Locate the cell with the specified text and output its (X, Y) center coordinate. 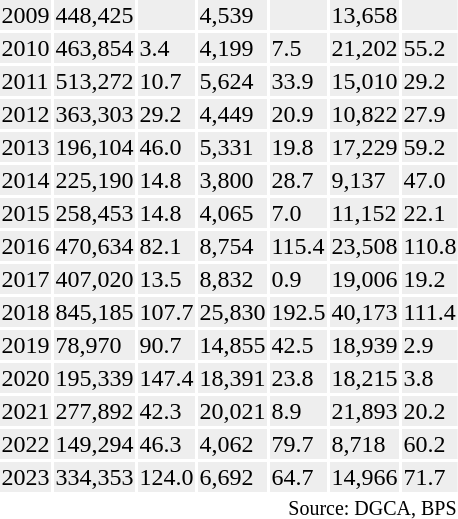
192.5 (298, 312)
10.7 (166, 81)
195,339 (94, 378)
20,021 (232, 411)
4,539 (232, 15)
21,202 (364, 48)
20.9 (298, 114)
115.4 (298, 246)
258,453 (94, 213)
18,939 (364, 345)
407,020 (94, 279)
19.2 (430, 279)
149,294 (94, 444)
2009 (26, 15)
46.3 (166, 444)
2018 (26, 312)
111.4 (430, 312)
470,634 (94, 246)
7.5 (298, 48)
147.4 (166, 378)
5,331 (232, 147)
90.7 (166, 345)
277,892 (94, 411)
845,185 (94, 312)
28.7 (298, 180)
2010 (26, 48)
3,800 (232, 180)
78,970 (94, 345)
8,754 (232, 246)
55.2 (430, 48)
2021 (26, 411)
7.0 (298, 213)
0.9 (298, 279)
82.1 (166, 246)
19.8 (298, 147)
124.0 (166, 477)
4,062 (232, 444)
59.2 (430, 147)
71.7 (430, 477)
225,190 (94, 180)
463,854 (94, 48)
2022 (26, 444)
6,692 (232, 477)
18,391 (232, 378)
64.7 (298, 477)
17,229 (364, 147)
23,508 (364, 246)
3.4 (166, 48)
2020 (26, 378)
2017 (26, 279)
42.5 (298, 345)
2013 (26, 147)
40,173 (364, 312)
60.2 (430, 444)
4,199 (232, 48)
13.5 (166, 279)
22.1 (430, 213)
42.3 (166, 411)
8,718 (364, 444)
448,425 (94, 15)
4,065 (232, 213)
25,830 (232, 312)
2011 (26, 81)
196,104 (94, 147)
110.8 (430, 246)
5,624 (232, 81)
14,855 (232, 345)
107.7 (166, 312)
3.8 (430, 378)
363,303 (94, 114)
23.8 (298, 378)
47.0 (430, 180)
14,966 (364, 477)
11,152 (364, 213)
27.9 (430, 114)
2.9 (430, 345)
2019 (26, 345)
2012 (26, 114)
2023 (26, 477)
15,010 (364, 81)
79.7 (298, 444)
10,822 (364, 114)
33.9 (298, 81)
18,215 (364, 378)
9,137 (364, 180)
13,658 (364, 15)
21,893 (364, 411)
8,832 (232, 279)
4,449 (232, 114)
2014 (26, 180)
46.0 (166, 147)
20.2 (430, 411)
334,353 (94, 477)
513,272 (94, 81)
19,006 (364, 279)
2015 (26, 213)
2016 (26, 246)
8.9 (298, 411)
